Scan for the cell matching the given text and deliver its [X, Y] coordinate at center. 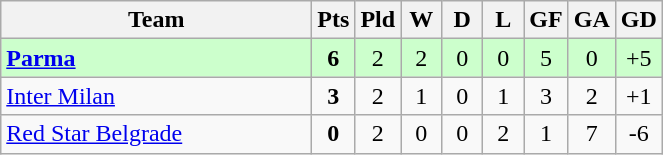
-6 [638, 134]
W [422, 20]
GF [546, 20]
Parma [156, 58]
Pts [334, 20]
6 [334, 58]
Inter Milan [156, 96]
Team [156, 20]
GA [592, 20]
7 [592, 134]
Pld [378, 20]
L [504, 20]
GD [638, 20]
Red Star Belgrade [156, 134]
D [462, 20]
+5 [638, 58]
+1 [638, 96]
5 [546, 58]
